Capture the cell that displays the provided text and extract its [X, Y] central coordinate. 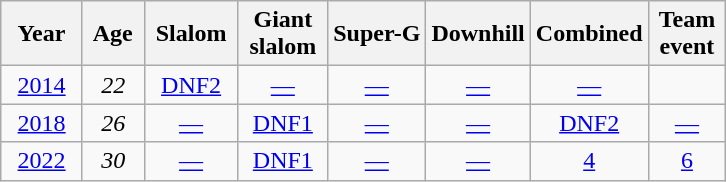
6 [687, 161]
22 [113, 85]
26 [113, 123]
2022 [42, 161]
Combined [589, 34]
30 [113, 161]
Team event [687, 34]
Super-G [377, 34]
Giant slalom [283, 34]
Downhill [478, 34]
Slalom [191, 34]
4 [589, 161]
Year [42, 34]
Age [113, 34]
2014 [42, 85]
2018 [42, 123]
